Scan for the cell matching the given text and deliver its [x, y] coordinate at center. 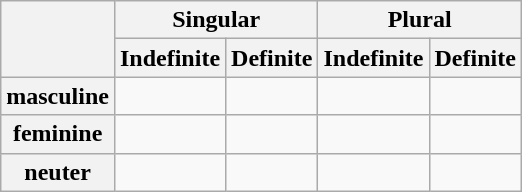
Plural [420, 20]
Singular [216, 20]
masculine [58, 96]
feminine [58, 134]
neuter [58, 172]
